Identify which cell holds the provided text, then report its [x, y] central coordinate. 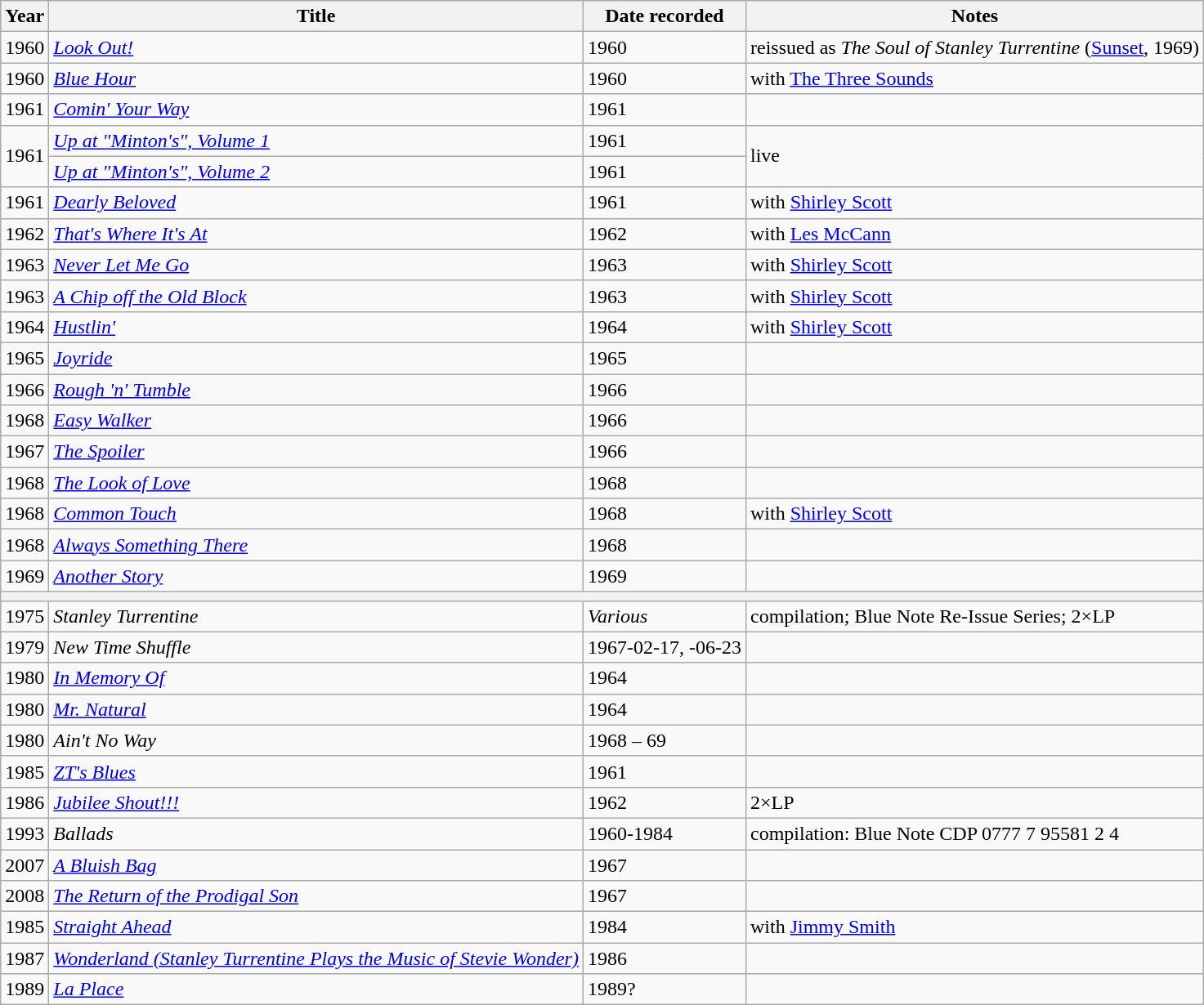
La Place [316, 989]
A Chip off the Old Block [316, 296]
Rough 'n' Tumble [316, 390]
Date recorded [664, 16]
2007 [25, 865]
A Bluish Bag [316, 865]
Dearly Beloved [316, 203]
New Time Shuffle [316, 647]
1993 [25, 833]
Easy Walker [316, 421]
The Look of Love [316, 483]
Joyride [316, 358]
1989? [664, 989]
The Spoiler [316, 452]
Various [664, 616]
1975 [25, 616]
1987 [25, 958]
Wonderland (Stanley Turrentine Plays the Music of Stevie Wonder) [316, 958]
In Memory Of [316, 678]
Another Story [316, 576]
That's Where It's At [316, 234]
Mr. Natural [316, 709]
Ballads [316, 833]
1984 [664, 927]
Look Out! [316, 47]
Up at "Minton's", Volume 2 [316, 172]
Always Something There [316, 545]
1960-1984 [664, 833]
live [974, 156]
Title [316, 16]
compilation; Blue Note Re-Issue Series; 2×LP [974, 616]
with Jimmy Smith [974, 927]
1989 [25, 989]
Blue Hour [316, 78]
Common Touch [316, 514]
Year [25, 16]
1979 [25, 647]
with The Three Sounds [974, 78]
compilation: Blue Note CDP 0777 7 95581 2 4 [974, 833]
Straight Ahead [316, 927]
Up at "Minton's", Volume 1 [316, 141]
with Les McCann [974, 234]
The Return of the Prodigal Son [316, 896]
Stanley Turrentine [316, 616]
Notes [974, 16]
Ain't No Way [316, 740]
1967-02-17, -06-23 [664, 647]
ZT's Blues [316, 771]
reissued as The Soul of Stanley Turrentine (Sunset, 1969) [974, 47]
Jubilee Shout!!! [316, 802]
Hustlin' [316, 327]
Comin' Your Way [316, 109]
1968 – 69 [664, 740]
Never Let Me Go [316, 265]
2×LP [974, 802]
2008 [25, 896]
